Provide the (x, y) coordinate of the cell's center where the given text is located.  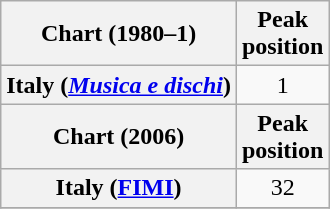
32 (282, 188)
Chart (1980–1) (119, 34)
Italy (FIMI) (119, 188)
Italy (Musica e dischi) (119, 85)
Chart (2006) (119, 136)
1 (282, 85)
